Determine the (X, Y) coordinate at the center of the cell enclosing the given text.  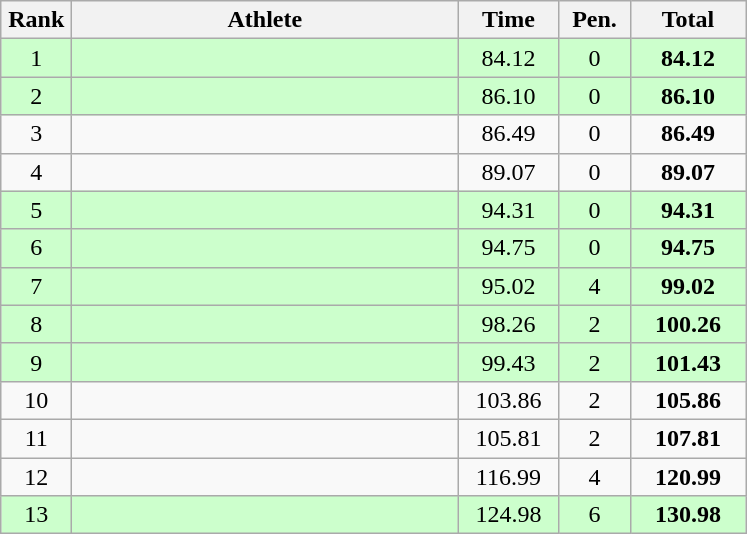
103.86 (508, 400)
116.99 (508, 477)
Rank (36, 20)
1 (36, 58)
Athlete (265, 20)
99.02 (688, 286)
105.86 (688, 400)
105.81 (508, 438)
3 (36, 134)
10 (36, 400)
100.26 (688, 324)
107.81 (688, 438)
Total (688, 20)
95.02 (508, 286)
Time (508, 20)
13 (36, 515)
130.98 (688, 515)
11 (36, 438)
8 (36, 324)
Pen. (594, 20)
99.43 (508, 362)
98.26 (508, 324)
9 (36, 362)
12 (36, 477)
5 (36, 210)
120.99 (688, 477)
7 (36, 286)
124.98 (508, 515)
101.43 (688, 362)
